Pinpoint the cell where the given text exists, returning its (X, Y) midpoint coordinate. 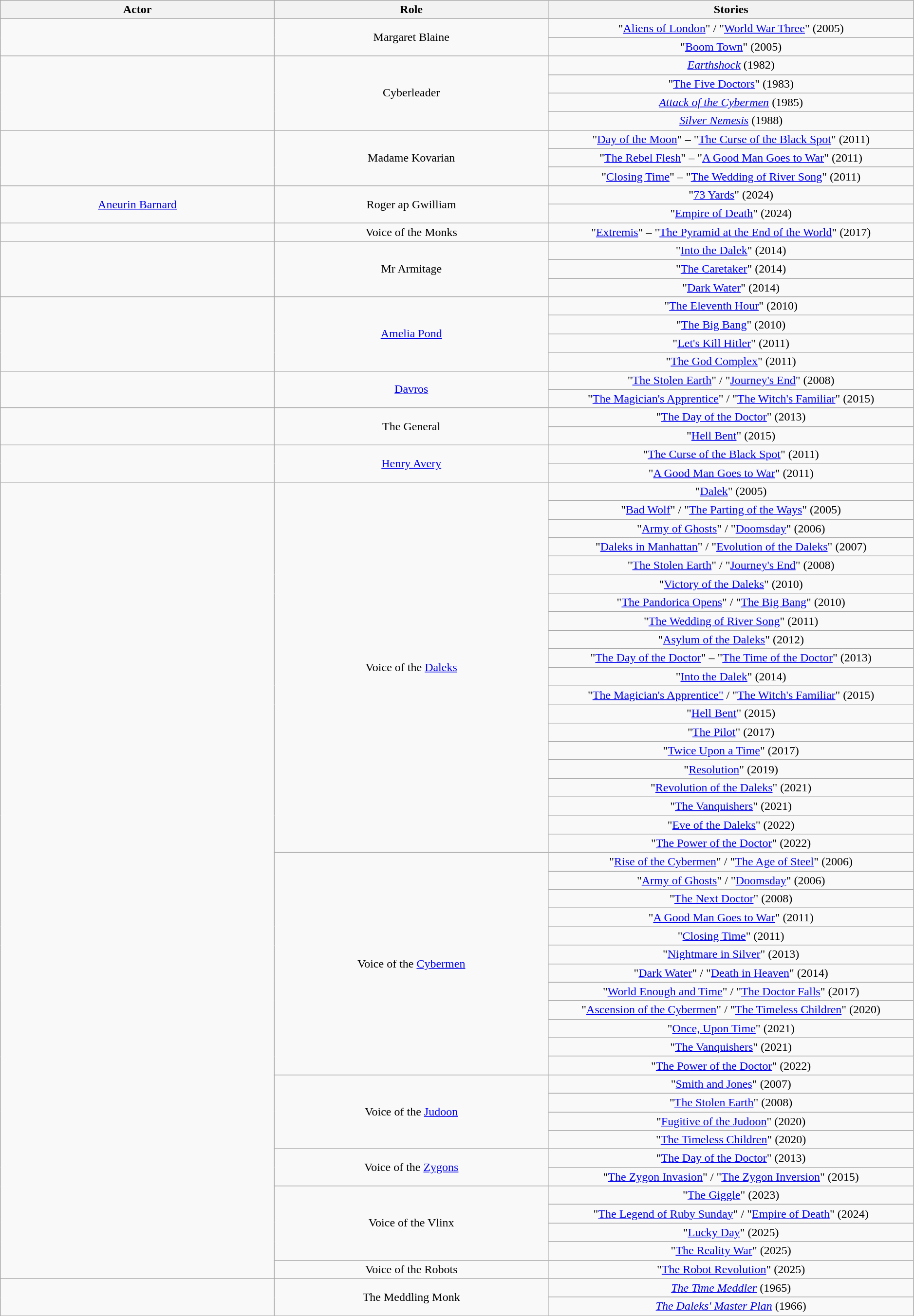
"The Pandorica Opens" / "The Big Bang" (2010) (731, 603)
Voice of the Judoon (411, 1112)
"The Rebel Flesh" – "A Good Man Goes to War" (2011) (731, 158)
Henry Avery (411, 463)
"The God Complex" (2011) (731, 362)
Voice of the Robots (411, 1269)
Voice of the Daleks (411, 667)
"The Day of the Doctor" – "The Time of the Doctor" (2013) (731, 658)
"The Stolen Earth" (2008) (731, 1102)
"The Eleventh Hour" (2010) (731, 306)
Stories (731, 10)
"Rise of the Cybermen" / "The Age of Steel" (2006) (731, 862)
"The Zygon Invasion" / "The Zygon Inversion" (2015) (731, 1177)
Actor (137, 10)
"Empire of Death" (2024) (731, 213)
"Resolution" (2019) (731, 769)
Attack of the Cybermen (1985) (731, 102)
"The Legend of Ruby Sunday" / "Empire of Death" (2024) (731, 1214)
The Daleks' Master Plan (1966) (731, 1306)
The Meddling Monk (411, 1297)
"The Next Doctor" (2008) (731, 899)
Role (411, 10)
"Ascension of the Cybermen" / "The Timeless Children" (2020) (731, 1010)
The General (411, 426)
"Dark Water" / "Death in Heaven" (2014) (731, 973)
"Victory of the Daleks" (2010) (731, 584)
Roger ap Gwilliam (411, 204)
"The Curse of the Black Spot" (2011) (731, 454)
Voice of the Monks (411, 232)
Voice of the Cybermen (411, 964)
Earthshock (1982) (731, 65)
"The Wedding of River Song" (2011) (731, 621)
Voice of the Zygons (411, 1168)
Amelia Pond (411, 334)
"Once, Upon Time" (2021) (731, 1028)
Silver Nemesis (1988) (731, 121)
"The Five Doctors" (1983) (731, 84)
"The Giggle" (2023) (731, 1195)
"Daleks in Manhattan" / "Evolution of the Daleks" (2007) (731, 547)
"The Big Bang" (2010) (731, 325)
"Boom Town" (2005) (731, 47)
Cyberleader (411, 93)
Aneurin Barnard (137, 204)
"Day of the Moon" – "The Curse of the Black Spot" (2011) (731, 139)
"Extremis" – "The Pyramid at the End of the World" (2017) (731, 232)
"Aliens of London" / "World War Three" (2005) (731, 28)
"Bad Wolf" / "The Parting of the Ways" (2005) (731, 510)
"Asylum of the Daleks" (2012) (731, 640)
"Smith and Jones" (2007) (731, 1084)
"The Robot Revolution" (2025) (731, 1269)
"The Reality War" (2025) (731, 1251)
"World Enough and Time" / "The Doctor Falls" (2017) (731, 991)
The Time Meddler (1965) (731, 1288)
Davros (411, 389)
"Eve of the Daleks" (2022) (731, 825)
"Dark Water" (2014) (731, 288)
"73 Yards" (2024) (731, 195)
Margaret Blaine (411, 37)
"Revolution of the Daleks" (2021) (731, 787)
"Closing Time" (2011) (731, 936)
Mr Armitage (411, 269)
Voice of the Vlinx (411, 1223)
"The Caretaker" (2014) (731, 269)
"Closing Time" – "The Wedding of River Song" (2011) (731, 176)
"Dalek" (2005) (731, 491)
"The Pilot" (2017) (731, 732)
"Nightmare in Silver" (2013) (731, 954)
"Fugitive of the Judoon" (2020) (731, 1121)
Madame Kovarian (411, 158)
"Let's Kill Hitler" (2011) (731, 343)
"The Timeless Children" (2020) (731, 1140)
"Lucky Day" (2025) (731, 1232)
"Twice Upon a Time" (2017) (731, 750)
